Pinpoint the cell where the given text exists, returning its (x, y) midpoint coordinate. 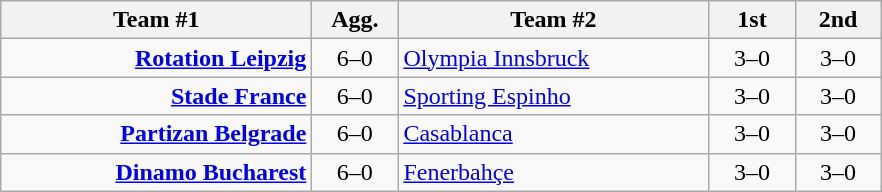
Casablanca (554, 134)
Agg. (355, 20)
2nd (838, 20)
Partizan Belgrade (156, 134)
Stade France (156, 96)
Sporting Espinho (554, 96)
1st (752, 20)
Olympia Innsbruck (554, 58)
Fenerbahçe (554, 172)
Team #2 (554, 20)
Dinamo Bucharest (156, 172)
Rotation Leipzig (156, 58)
Team #1 (156, 20)
